Capture the cell that displays the provided text and extract its (x, y) central coordinate. 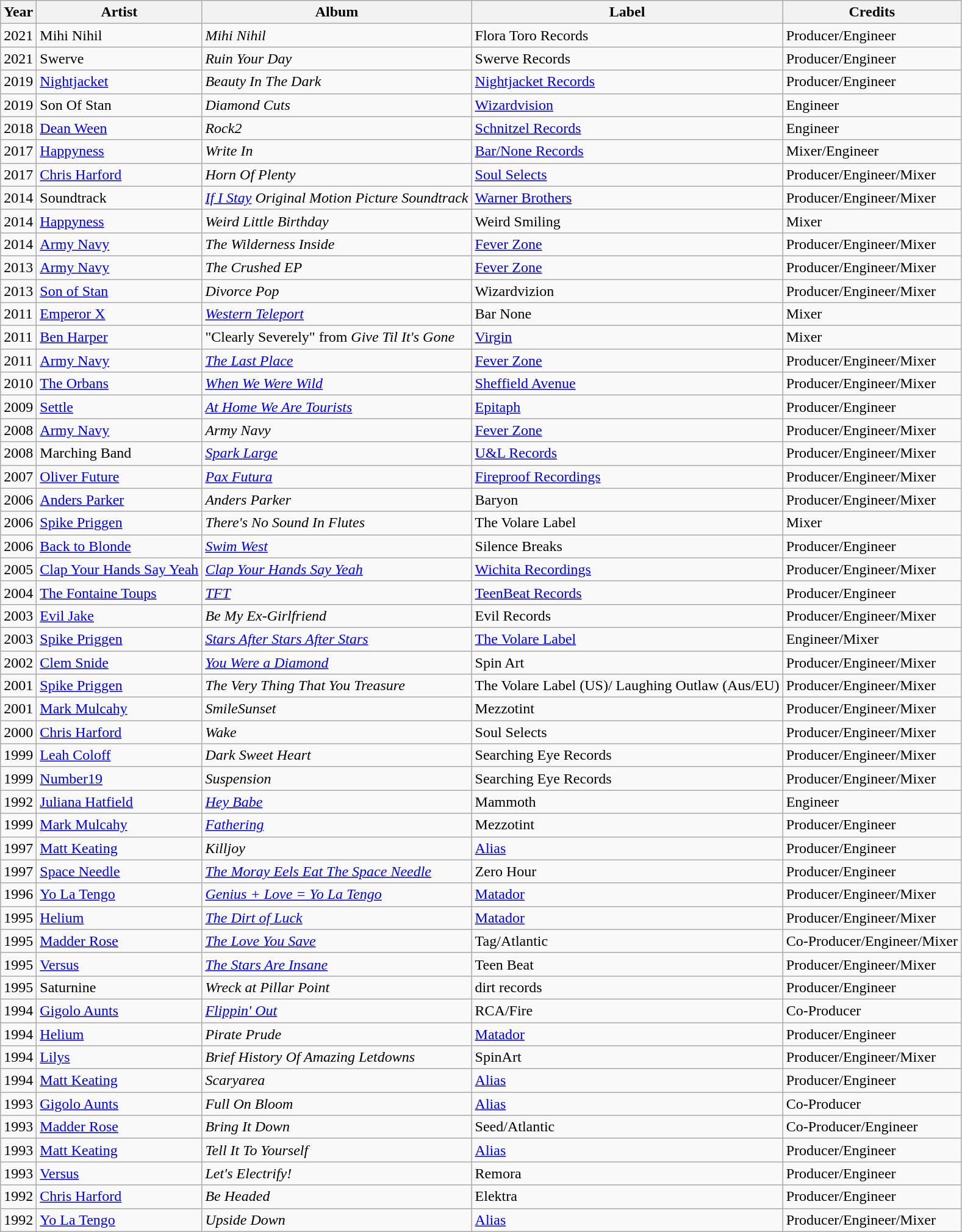
The Volare Label (US)/ Laughing Outlaw (Aus/EU) (627, 686)
Full On Bloom (337, 1104)
Tell It To Yourself (337, 1150)
Fireproof Recordings (627, 477)
Mixer/Engineer (872, 151)
Virgin (627, 337)
Schnitzel Records (627, 128)
Wreck at Pillar Point (337, 987)
The Very Thing That You Treasure (337, 686)
Write In (337, 151)
2002 (18, 662)
Genius + Love = Yo La Tengo (337, 895)
Silence Breaks (627, 546)
Seed/Atlantic (627, 1127)
Tag/Atlantic (627, 941)
Wake (337, 732)
Suspension (337, 779)
The Dirt of Luck (337, 918)
Year (18, 12)
Stars After Stars After Stars (337, 639)
At Home We Are Tourists (337, 407)
Teen Beat (627, 964)
Artist (120, 12)
TFT (337, 593)
Pax Futura (337, 477)
Bar None (627, 314)
Swerve (120, 59)
Pirate Prude (337, 1034)
The Last Place (337, 361)
Nightjacket Records (627, 82)
Label (627, 12)
Weird Smiling (627, 221)
"Clearly Severely" from Give Til It's Gone (337, 337)
The Orbans (120, 384)
Beauty In The Dark (337, 82)
TeenBeat Records (627, 593)
Ruin Your Day (337, 59)
Son of Stan (120, 291)
Swim West (337, 546)
Zero Hour (627, 871)
Spin Art (627, 662)
There's No Sound In Flutes (337, 523)
The Wilderness Inside (337, 244)
Oliver Future (120, 477)
Elektra (627, 1197)
Co-Producer/Engineer (872, 1127)
2009 (18, 407)
Baryon (627, 500)
Mammoth (627, 802)
RCA/Fire (627, 1010)
The Moray Eels Eat The Space Needle (337, 871)
Emperor X (120, 314)
Wizardvision (627, 105)
Co-Producer/Engineer/Mixer (872, 941)
Wichita Recordings (627, 569)
Flippin' Out (337, 1010)
Scaryarea (337, 1081)
Brief History Of Amazing Letdowns (337, 1057)
Epitaph (627, 407)
Sheffield Avenue (627, 384)
Nightjacket (120, 82)
Diamond Cuts (337, 105)
2005 (18, 569)
The Fontaine Toups (120, 593)
Weird Little Birthday (337, 221)
Bar/None Records (627, 151)
Bring It Down (337, 1127)
Ben Harper (120, 337)
Clem Snide (120, 662)
Remora (627, 1173)
The Stars Are Insane (337, 964)
Upside Down (337, 1220)
Dean Ween (120, 128)
SmileSunset (337, 709)
Killjoy (337, 848)
1996 (18, 895)
dirt records (627, 987)
When We Were Wild (337, 384)
Be Headed (337, 1197)
2000 (18, 732)
Western Teleport (337, 314)
Lilys (120, 1057)
Warner Brothers (627, 198)
Marching Band (120, 453)
Horn Of Plenty (337, 175)
Evil Jake (120, 616)
Rock2 (337, 128)
Dark Sweet Heart (337, 755)
U&L Records (627, 453)
Hey Babe (337, 802)
You Were a Diamond (337, 662)
2010 (18, 384)
Divorce Pop (337, 291)
Juliana Hatfield (120, 802)
Space Needle (120, 871)
Son Of Stan (120, 105)
Engineer/Mixer (872, 639)
Back to Blonde (120, 546)
SpinArt (627, 1057)
Spark Large (337, 453)
Settle (120, 407)
The Crushed EP (337, 267)
Soundtrack (120, 198)
Be My Ex-Girlfriend (337, 616)
Wizardvizion (627, 291)
Evil Records (627, 616)
Swerve Records (627, 59)
2007 (18, 477)
2004 (18, 593)
Fathering (337, 825)
Number19 (120, 779)
If I Stay Original Motion Picture Soundtrack (337, 198)
Album (337, 12)
The Love You Save (337, 941)
Let's Electrify! (337, 1173)
2018 (18, 128)
Saturnine (120, 987)
Credits (872, 12)
Leah Coloff (120, 755)
Flora Toro Records (627, 35)
